Capture the cell that displays the provided text and extract its (x, y) central coordinate. 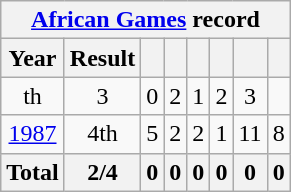
Result (102, 58)
8 (278, 134)
4th (102, 134)
African Games record (146, 20)
11 (250, 134)
2/4 (102, 172)
Year (33, 58)
th (33, 96)
Total (33, 172)
5 (152, 134)
1987 (33, 134)
